Return the [x, y] coordinate for the center point of the cell that contains the specified text.  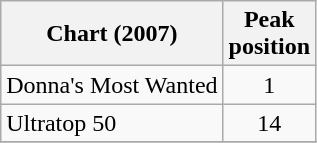
Peakposition [269, 34]
1 [269, 85]
Donna's Most Wanted [112, 85]
14 [269, 123]
Chart (2007) [112, 34]
Ultratop 50 [112, 123]
